Return the (X, Y) coordinate for the center point of the cell that contains the specified text.  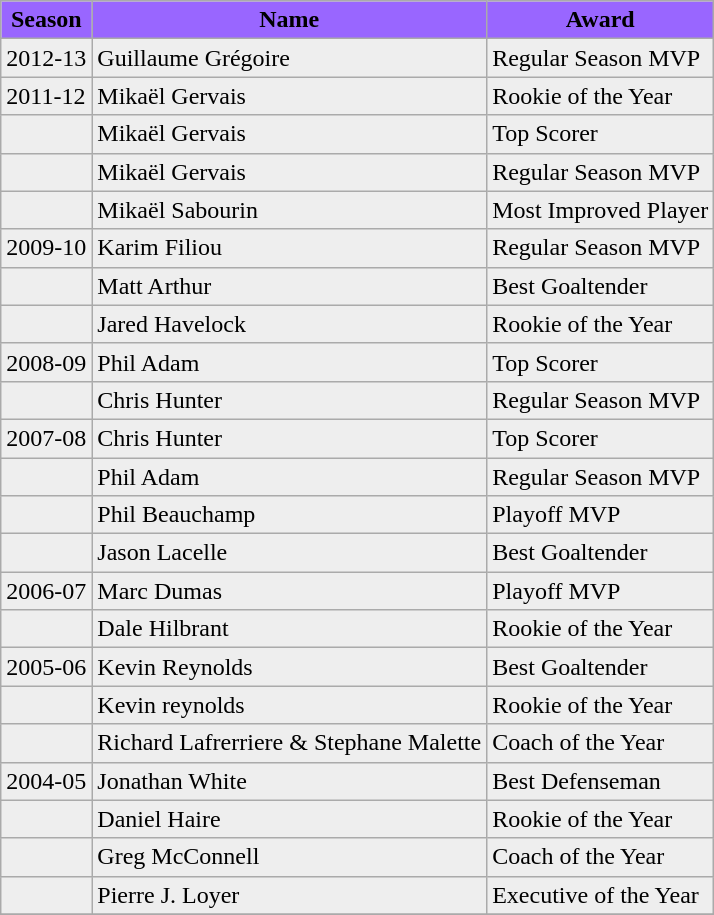
2007-08 (46, 438)
Most Improved Player (600, 210)
Greg McConnell (290, 857)
Mikaël Sabourin (290, 210)
Jason Lacelle (290, 553)
Richard Lafrerriere & Stephane Malette (290, 743)
Best Defenseman (600, 781)
Name (290, 20)
Kevin Reynolds (290, 667)
2005-06 (46, 667)
Season (46, 20)
Phil Beauchamp (290, 515)
2009-10 (46, 248)
Guillaume Grégoire (290, 58)
Award (600, 20)
2004-05 (46, 781)
Marc Dumas (290, 591)
Jared Havelock (290, 324)
Matt Arthur (290, 286)
Kevin reynolds (290, 705)
2008-09 (46, 362)
Pierre J. Loyer (290, 895)
Daniel Haire (290, 819)
2012-13 (46, 58)
Executive of the Year (600, 895)
Dale Hilbrant (290, 629)
2006-07 (46, 591)
Jonathan White (290, 781)
Karim Filiou (290, 248)
2011-12 (46, 96)
